Determine the (x, y) coordinate at the center of the cell enclosing the given text.  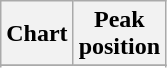
Peakposition (119, 34)
Chart (37, 34)
